For the text-containing cell, return its midpoint in (X, Y) coordinate format. 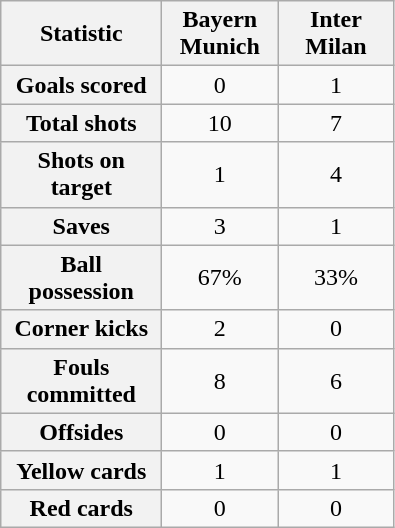
Offsides (82, 432)
Red cards (82, 508)
8 (220, 380)
Ball possession (82, 278)
10 (220, 123)
7 (336, 123)
Yellow cards (82, 470)
Bayern Munich (220, 34)
Statistic (82, 34)
Fouls committed (82, 380)
33% (336, 278)
Total shots (82, 123)
Inter Milan (336, 34)
2 (220, 329)
Corner kicks (82, 329)
Shots on target (82, 174)
3 (220, 226)
6 (336, 380)
Goals scored (82, 85)
Saves (82, 226)
4 (336, 174)
67% (220, 278)
